Determine the (x, y) coordinate at the center of the cell enclosing the given text.  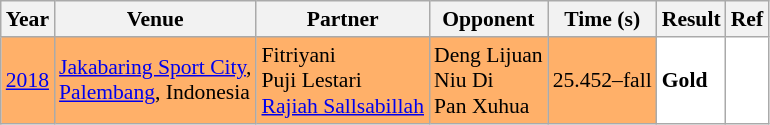
Opponent (488, 19)
25.452–fall (602, 80)
Jakabaring Sport City, Palembang, Indonesia (155, 80)
Year (28, 19)
Fitriyani Puji Lestari Rajiah Sallsabillah (342, 80)
Ref (747, 19)
Gold (692, 80)
Venue (155, 19)
Partner (342, 19)
Result (692, 19)
2018 (28, 80)
Deng Lijuan Niu Di Pan Xuhua (488, 80)
Time (s) (602, 19)
